Locate the cell with the specified text and output its [X, Y] center coordinate. 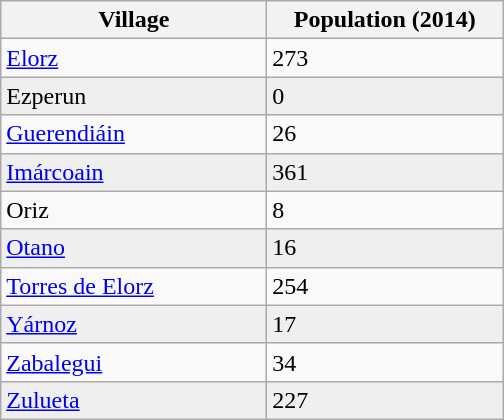
Yárnoz [134, 324]
Zulueta [134, 400]
34 [385, 362]
16 [385, 248]
0 [385, 96]
Imárcoain [134, 172]
Village [134, 20]
26 [385, 134]
17 [385, 324]
273 [385, 58]
Torres de Elorz [134, 286]
8 [385, 210]
Guerendiáin [134, 134]
Oriz [134, 210]
361 [385, 172]
Zabalegui [134, 362]
227 [385, 400]
254 [385, 286]
Ezperun [134, 96]
Elorz [134, 58]
Otano [134, 248]
Population (2014) [385, 20]
